Search for the cell housing the specified text and yield its (X, Y) center coordinate. 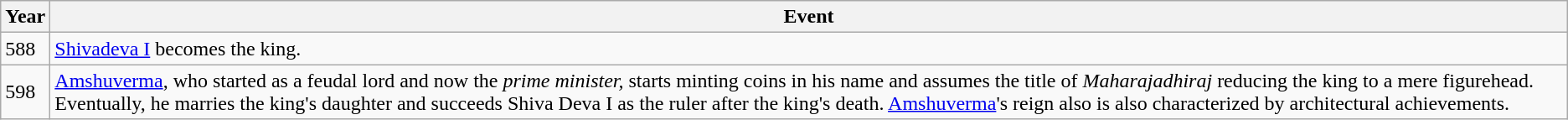
Year (25, 17)
598 (25, 92)
Shivadeva I becomes the king. (809, 49)
Event (809, 17)
588 (25, 49)
